Output the (x, y) coordinate of the center of the cell containing the given text.  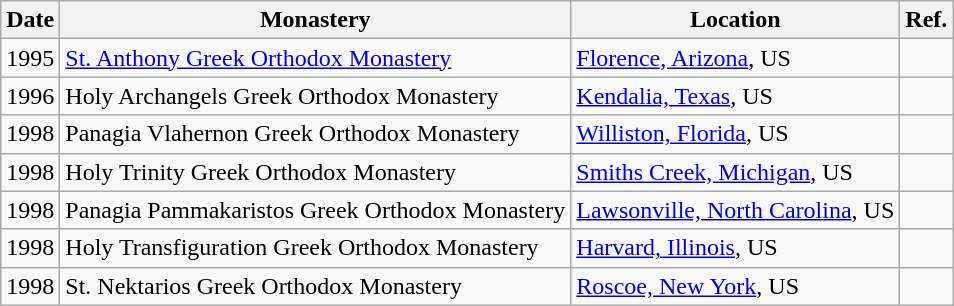
Ref. (926, 20)
Panagia Vlahernon Greek Orthodox Monastery (316, 134)
Monastery (316, 20)
Panagia Pammakaristos Greek Orthodox Monastery (316, 210)
Williston, Florida, US (736, 134)
Location (736, 20)
Harvard, Illinois, US (736, 248)
Lawsonville, North Carolina, US (736, 210)
Holy Archangels Greek Orthodox Monastery (316, 96)
Roscoe, New York, US (736, 286)
St. Anthony Greek Orthodox Monastery (316, 58)
Kendalia, Texas, US (736, 96)
Date (30, 20)
Smiths Creek, Michigan, US (736, 172)
Holy Transfiguration Greek Orthodox Monastery (316, 248)
1995 (30, 58)
Holy Trinity Greek Orthodox Monastery (316, 172)
Florence, Arizona, US (736, 58)
1996 (30, 96)
St. Nektarios Greek Orthodox Monastery (316, 286)
